Detect which cell encompasses the target text, then output its [X, Y] center coordinate. 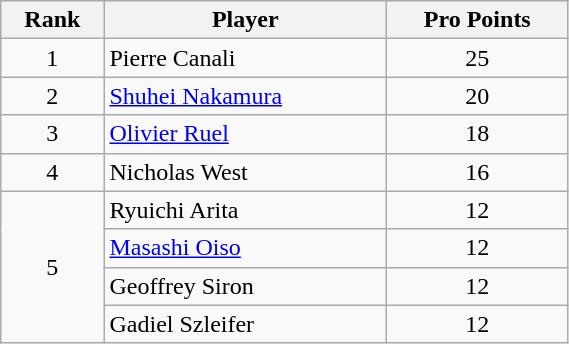
5 [52, 267]
Olivier Ruel [246, 134]
Rank [52, 20]
Ryuichi Arita [246, 210]
16 [478, 172]
1 [52, 58]
Shuhei Nakamura [246, 96]
25 [478, 58]
20 [478, 96]
Pro Points [478, 20]
18 [478, 134]
Gadiel Szleifer [246, 324]
Nicholas West [246, 172]
2 [52, 96]
Pierre Canali [246, 58]
4 [52, 172]
Masashi Oiso [246, 248]
Player [246, 20]
3 [52, 134]
Geoffrey Siron [246, 286]
